Return (X, Y) of the center of cell containing provided text 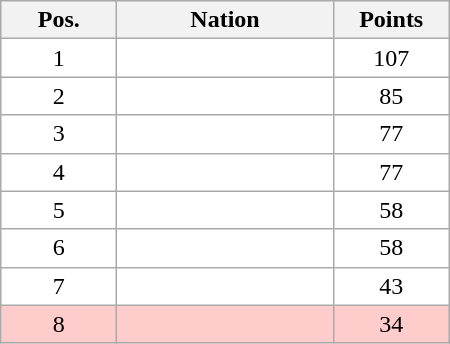
Pos. (59, 20)
3 (59, 134)
1 (59, 58)
2 (59, 96)
Nation (225, 20)
7 (59, 286)
6 (59, 248)
4 (59, 172)
34 (391, 324)
8 (59, 324)
Points (391, 20)
107 (391, 58)
85 (391, 96)
43 (391, 286)
5 (59, 210)
